Return (X, Y) of the center of cell containing provided text 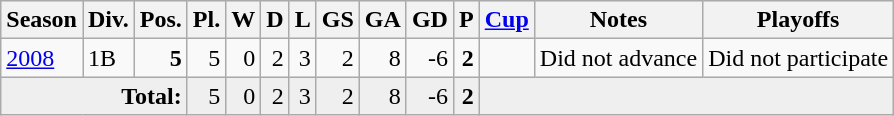
Div. (108, 20)
Pos. (160, 20)
GS (338, 20)
GA (382, 20)
Cup (506, 20)
2008 (42, 58)
Total: (94, 96)
Season (42, 20)
GD (430, 20)
Playoffs (798, 20)
1B (108, 58)
P (466, 20)
W (244, 20)
Pl. (206, 20)
Notes (618, 20)
D (275, 20)
Did not participate (798, 58)
L (302, 20)
Did not advance (618, 58)
